Search for the cell housing the specified text and yield its [x, y] center coordinate. 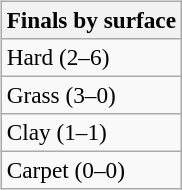
Carpet (0–0) [91, 171]
Clay (1–1) [91, 133]
Finals by surface [91, 20]
Hard (2–6) [91, 57]
Grass (3–0) [91, 95]
